Output the [x, y] coordinate of the center of the cell containing the given text.  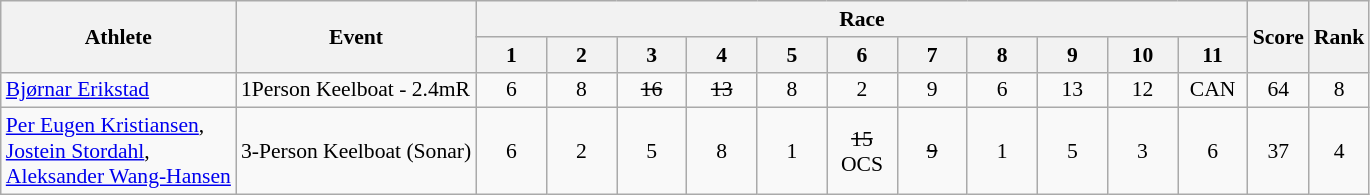
Event [356, 36]
12 [1142, 90]
64 [1278, 90]
37 [1278, 152]
Rank [1340, 36]
7 [932, 55]
Bjørnar Erikstad [118, 90]
16 [651, 90]
3-Person Keelboat (Sonar) [356, 152]
10 [1142, 55]
15OCS [862, 152]
Per Eugen Kristiansen,Jostein Stordahl,Aleksander Wang-Hansen [118, 152]
Athlete [118, 36]
1Person Keelboat - 2.4mR [356, 90]
CAN [1213, 90]
Score [1278, 36]
11 [1213, 55]
Race [862, 19]
